Capture the cell that displays the provided text and extract its [x, y] central coordinate. 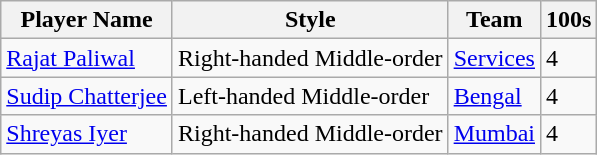
Sudip Chatterjee [87, 96]
Mumbai [494, 134]
Player Name [87, 20]
Team [494, 20]
Style [310, 20]
Left-handed Middle-order [310, 96]
Services [494, 58]
Shreyas Iyer [87, 134]
Bengal [494, 96]
Rajat Paliwal [87, 58]
100s [569, 20]
